Search for the cell housing the specified text and yield its (X, Y) center coordinate. 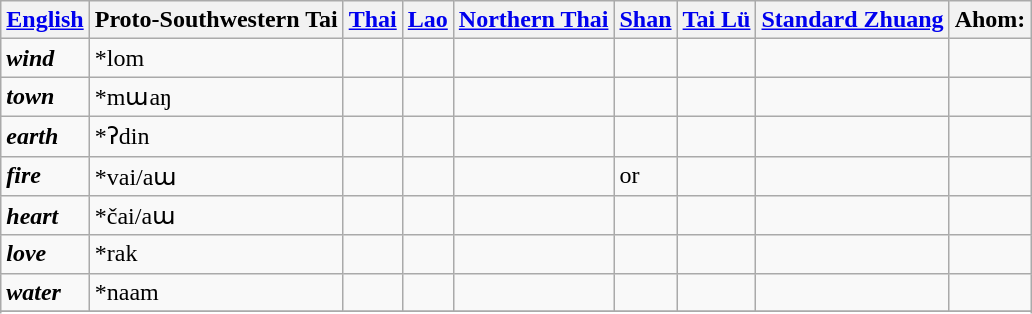
*čai/aɯ (216, 216)
water (45, 292)
Proto-Southwestern Tai (216, 20)
heart (45, 216)
Thai (372, 20)
Shan (646, 20)
*mɯaŋ (216, 97)
English (45, 20)
Standard Zhuang (852, 20)
*ʔdin (216, 136)
Northern Thai (534, 20)
love (45, 254)
*lom (216, 58)
wind (45, 58)
earth (45, 136)
Ahom: (990, 20)
or (646, 176)
*rak (216, 254)
*vai/aɯ (216, 176)
*naam (216, 292)
fire (45, 176)
Tai Lü (716, 20)
Lao (428, 20)
town (45, 97)
